Pinpoint the cell where the given text exists, returning its (x, y) midpoint coordinate. 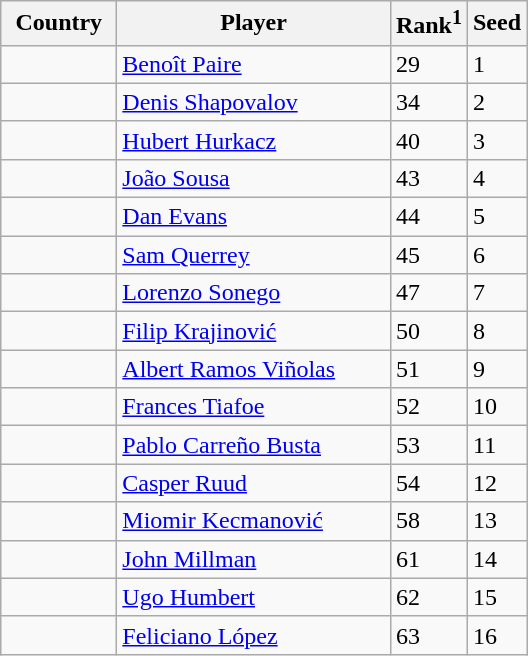
Denis Shapovalov (254, 102)
10 (496, 407)
58 (428, 521)
15 (496, 597)
12 (496, 483)
61 (428, 559)
13 (496, 521)
63 (428, 635)
51 (428, 369)
John Millman (254, 559)
Albert Ramos Viñolas (254, 369)
34 (428, 102)
45 (428, 255)
João Sousa (254, 178)
53 (428, 445)
Seed (496, 24)
16 (496, 635)
44 (428, 217)
Pablo Carreño Busta (254, 445)
9 (496, 369)
Benoît Paire (254, 64)
50 (428, 331)
Sam Querrey (254, 255)
52 (428, 407)
43 (428, 178)
Filip Krajinović (254, 331)
4 (496, 178)
Player (254, 24)
Miomir Kecmanović (254, 521)
Lorenzo Sonego (254, 293)
7 (496, 293)
Hubert Hurkacz (254, 140)
3 (496, 140)
5 (496, 217)
Frances Tiafoe (254, 407)
62 (428, 597)
Dan Evans (254, 217)
Country (59, 24)
2 (496, 102)
47 (428, 293)
14 (496, 559)
6 (496, 255)
54 (428, 483)
Rank1 (428, 24)
11 (496, 445)
40 (428, 140)
1 (496, 64)
8 (496, 331)
Feliciano López (254, 635)
29 (428, 64)
Ugo Humbert (254, 597)
Casper Ruud (254, 483)
